Determine the (X, Y) coordinate at the center of the cell enclosing the given text.  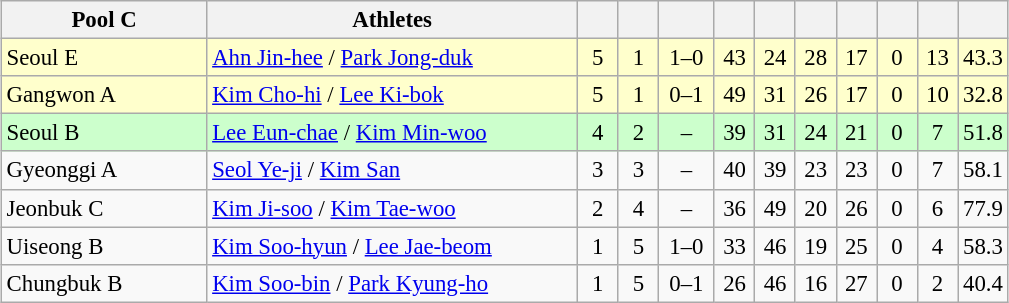
Kim Soo-hyun / Lee Jae-beom (392, 246)
21 (856, 133)
36 (734, 208)
Ahn Jin-hee / Park Jong-duk (392, 58)
40 (734, 170)
Lee Eun-chae / Kim Min-woo (392, 133)
Jeonbuk C (104, 208)
27 (856, 283)
Pool C (104, 20)
58.1 (983, 170)
Athletes (392, 20)
Kim Cho-hi / Lee Ki-bok (392, 95)
6 (938, 208)
28 (816, 58)
33 (734, 246)
40.4 (983, 283)
Seoul E (104, 58)
Uiseong B (104, 246)
77.9 (983, 208)
13 (938, 58)
19 (816, 246)
Seol Ye-ji / Kim San (392, 170)
16 (816, 283)
Gyeonggi A (104, 170)
Seoul B (104, 133)
Kim Soo-bin / Park Kyung-ho (392, 283)
43.3 (983, 58)
58.3 (983, 246)
10 (938, 95)
51.8 (983, 133)
20 (816, 208)
Kim Ji-soo / Kim Tae-woo (392, 208)
25 (856, 246)
43 (734, 58)
Chungbuk B (104, 283)
Gangwon A (104, 95)
32.8 (983, 95)
